Find where the given text appears and provide that cell's center as [x, y] coordinate. 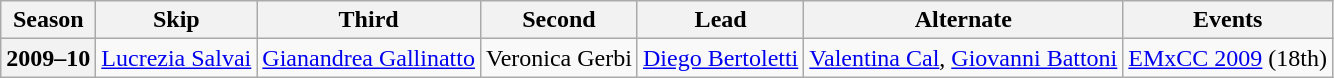
Veronica Gerbi [558, 58]
Season [48, 20]
Valentina Cal, Giovanni Battoni [964, 58]
Gianandrea Gallinatto [369, 58]
EMxCC 2009 (18th) [1228, 58]
Third [369, 20]
Lucrezia Salvai [176, 58]
Diego Bertoletti [720, 58]
Lead [720, 20]
Alternate [964, 20]
Second [558, 20]
Events [1228, 20]
2009–10 [48, 58]
Skip [176, 20]
